Return the (X, Y) coordinate for the center point of the cell that contains the specified text.  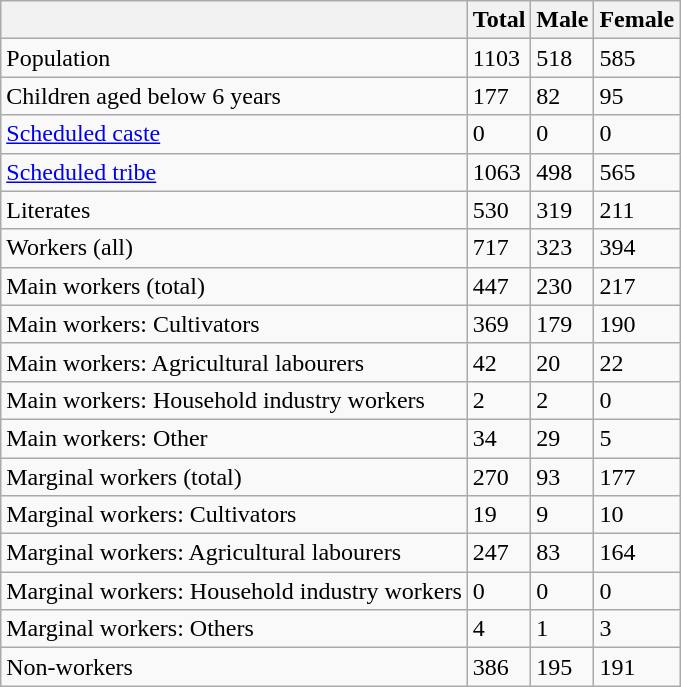
Main workers: Household industry workers (234, 400)
Scheduled tribe (234, 172)
247 (499, 553)
Marginal workers: Household industry workers (234, 591)
3 (637, 629)
Main workers: Cultivators (234, 324)
5 (637, 438)
319 (562, 210)
Main workers (total) (234, 286)
20 (562, 362)
323 (562, 248)
Children aged below 6 years (234, 96)
4 (499, 629)
93 (562, 477)
Workers (all) (234, 248)
179 (562, 324)
Scheduled caste (234, 134)
585 (637, 58)
1 (562, 629)
Female (637, 20)
95 (637, 96)
Marginal workers: Others (234, 629)
34 (499, 438)
83 (562, 553)
164 (637, 553)
717 (499, 248)
498 (562, 172)
10 (637, 515)
82 (562, 96)
Male (562, 20)
530 (499, 210)
386 (499, 667)
Total (499, 20)
230 (562, 286)
Main workers: Other (234, 438)
1063 (499, 172)
394 (637, 248)
Main workers: Agricultural labourers (234, 362)
565 (637, 172)
447 (499, 286)
518 (562, 58)
29 (562, 438)
369 (499, 324)
191 (637, 667)
Literates (234, 210)
9 (562, 515)
42 (499, 362)
211 (637, 210)
Marginal workers (total) (234, 477)
Population (234, 58)
1103 (499, 58)
Non-workers (234, 667)
22 (637, 362)
Marginal workers: Cultivators (234, 515)
195 (562, 667)
19 (499, 515)
270 (499, 477)
217 (637, 286)
Marginal workers: Agricultural labourers (234, 553)
190 (637, 324)
